From the cell containing the given text, extract its center point as (X, Y) coordinate. 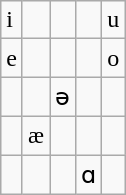
i (12, 20)
e (12, 58)
ɑ (89, 174)
o (114, 58)
æ (36, 135)
u (114, 20)
ə (63, 97)
